Output the (X, Y) coordinate of the center of the cell containing the given text.  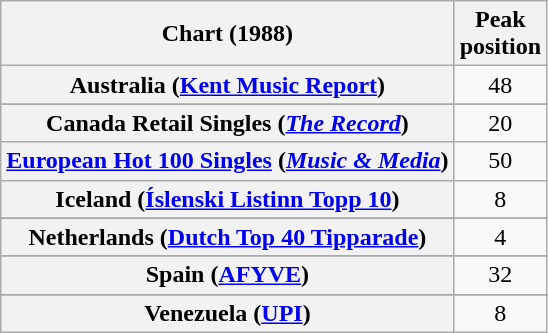
50 (500, 161)
Netherlands (Dutch Top 40 Tipparade) (228, 237)
Spain (AFYVE) (228, 275)
32 (500, 275)
20 (500, 123)
4 (500, 237)
Venezuela (UPI) (228, 313)
Canada Retail Singles (The Record) (228, 123)
Australia (Kent Music Report) (228, 85)
Iceland (Íslenski Listinn Topp 10) (228, 199)
European Hot 100 Singles (Music & Media) (228, 161)
48 (500, 85)
Peakposition (500, 34)
Chart (1988) (228, 34)
